Search for the cell housing the specified text and yield its (x, y) center coordinate. 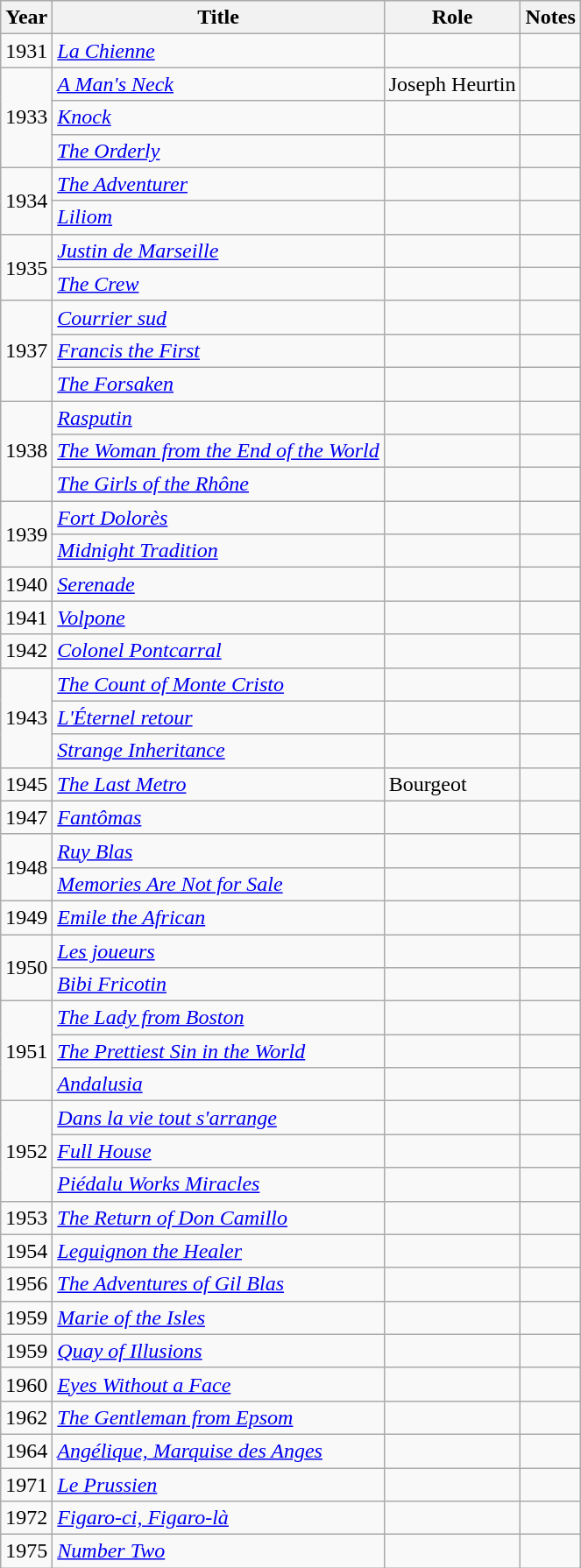
The Crew (218, 284)
Joseph Heurtin (452, 84)
Eyes Without a Face (218, 1384)
1960 (26, 1384)
1939 (26, 534)
1949 (26, 917)
Knock (218, 117)
Year (26, 18)
Ruy Blas (218, 851)
Francis the First (218, 350)
Colonel Pontcarral (218, 651)
Le Prussien (218, 1485)
Marie of the Isles (218, 1317)
L'Éternel retour (218, 717)
1952 (26, 1151)
The Count of Monte Cristo (218, 684)
The Prettiest Sin in the World (218, 1051)
1972 (26, 1518)
Angélique, Marquise des Anges (218, 1451)
1975 (26, 1551)
Quay of Illusions (218, 1351)
1953 (26, 1218)
Volpone (218, 618)
The Girls of the Rhône (218, 484)
1934 (26, 201)
Andalusia (218, 1084)
The Woman from the End of the World (218, 451)
1954 (26, 1251)
1971 (26, 1485)
Courrier sud (218, 317)
Full House (218, 1151)
1964 (26, 1451)
Les joueurs (218, 950)
1945 (26, 784)
Figaro-ci, Figaro-là (218, 1518)
1948 (26, 867)
1962 (26, 1417)
1937 (26, 350)
1938 (26, 451)
Rasputin (218, 418)
The Lady from Boston (218, 1018)
Title (218, 18)
1935 (26, 267)
Role (452, 18)
1951 (26, 1051)
Bourgeot (452, 784)
1941 (26, 618)
Dans la vie tout s'arrange (218, 1118)
Number Two (218, 1551)
Notes (550, 18)
The Adventures of Gil Blas (218, 1284)
The Orderly (218, 151)
Midnight Tradition (218, 551)
Bibi Fricotin (218, 985)
La Chienne (218, 51)
The Return of Don Camillo (218, 1218)
The Forsaken (218, 384)
A Man's Neck (218, 84)
1956 (26, 1284)
1940 (26, 584)
The Adventurer (218, 184)
Fantômas (218, 817)
Strange Inheritance (218, 751)
Leguignon the Healer (218, 1251)
1947 (26, 817)
The Last Metro (218, 784)
The Gentleman from Epsom (218, 1417)
Fort Dolorès (218, 518)
1931 (26, 51)
Justin de Marseille (218, 251)
Serenade (218, 584)
1933 (26, 117)
Piédalu Works Miracles (218, 1184)
Liliom (218, 217)
Memories Are Not for Sale (218, 884)
1942 (26, 651)
1943 (26, 717)
Emile the African (218, 917)
1950 (26, 967)
